Output the [X, Y] coordinate of the center of the cell containing the given text.  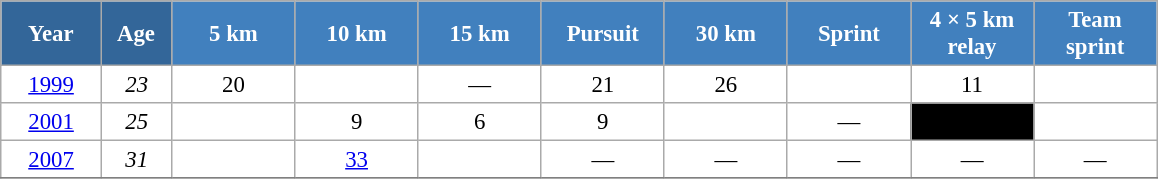
6 [480, 122]
23 [136, 85]
31 [136, 160]
33 [356, 160]
30 km [726, 34]
10 km [356, 34]
Sprint [848, 34]
Age [136, 34]
2001 [52, 122]
11 [972, 85]
Year [52, 34]
4 × 5 km relay [972, 34]
5 km [234, 34]
Pursuit [602, 34]
2007 [52, 160]
1999 [52, 85]
Team sprint [1096, 34]
26 [726, 85]
20 [234, 85]
21 [602, 85]
25 [136, 122]
15 km [480, 34]
